From the cell containing the given text, extract its center point as [x, y] coordinate. 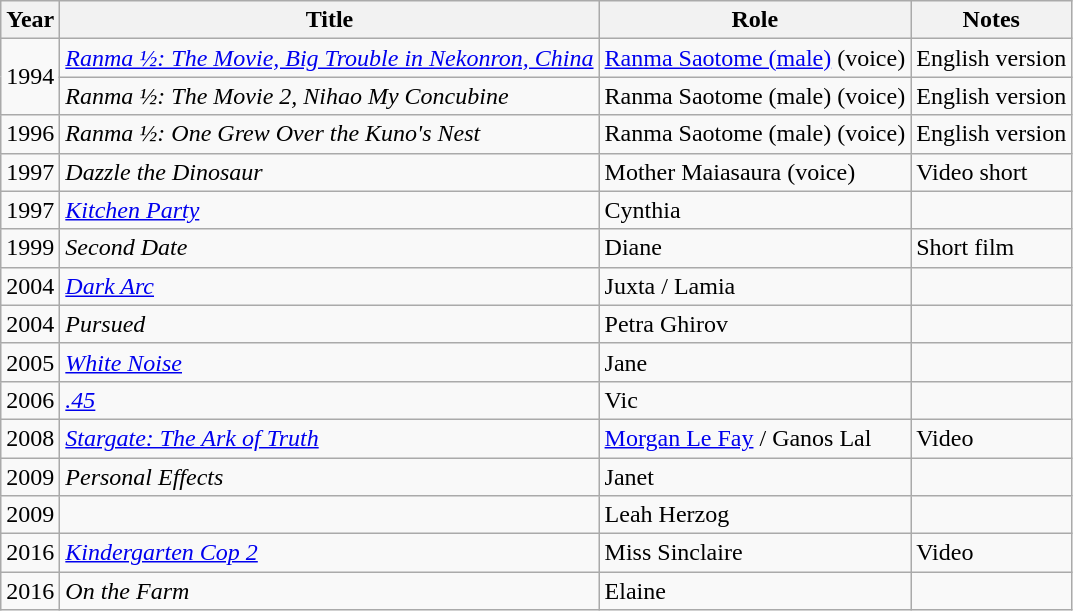
Pursued [330, 324]
Personal Effects [330, 477]
1999 [30, 248]
Stargate: The Ark of Truth [330, 438]
On the Farm [330, 591]
Short film [992, 248]
White Noise [330, 362]
Year [30, 20]
.45 [330, 400]
Mother Maiasaura (voice) [755, 172]
Ranma ½: The Movie, Big Trouble in Nekonron, China [330, 58]
Kitchen Party [330, 210]
Vic [755, 400]
Ranma ½: One Grew Over the Kuno's Nest [330, 134]
Dazzle the Dinosaur [330, 172]
Role [755, 20]
1996 [30, 134]
Janet [755, 477]
Ranma ½: The Movie 2, Nihao My Concubine [330, 96]
Leah Herzog [755, 515]
Miss Sinclaire [755, 553]
1994 [30, 77]
2006 [30, 400]
Notes [992, 20]
Dark Arc [330, 286]
Cynthia [755, 210]
2008 [30, 438]
Second Date [330, 248]
Jane [755, 362]
Video short [992, 172]
Morgan Le Fay / Ganos Lal [755, 438]
Diane [755, 248]
Petra Ghirov [755, 324]
Title [330, 20]
Elaine [755, 591]
Juxta / Lamia [755, 286]
2005 [30, 362]
Kindergarten Cop 2 [330, 553]
